Determine the [x, y] coordinate at the center of the cell enclosing the given text.  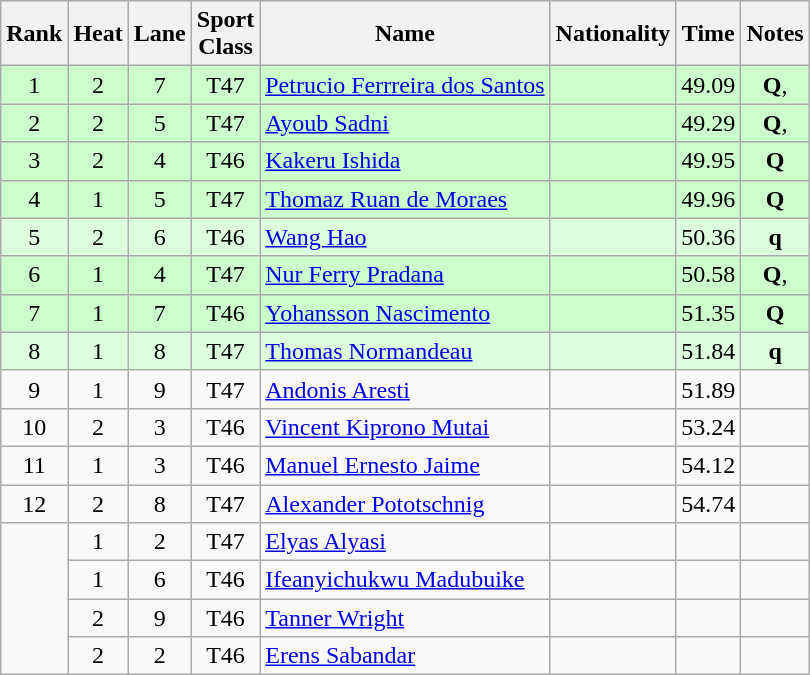
Alexander Pototschnig [405, 503]
Wang Hao [405, 237]
Petrucio Ferrreira dos Santos [405, 85]
10 [34, 427]
Heat [98, 34]
Manuel Ernesto Jaime [405, 465]
Vincent Kiprono Mutai [405, 427]
12 [34, 503]
Nur Ferry Pradana [405, 275]
51.35 [708, 313]
49.09 [708, 85]
Thomaz Ruan de Moraes [405, 199]
Notes [775, 34]
49.95 [708, 161]
50.58 [708, 275]
50.36 [708, 237]
49.96 [708, 199]
Tanner Wright [405, 618]
Time [708, 34]
Thomas Normandeau [405, 351]
51.84 [708, 351]
Rank [34, 34]
Kakeru Ishida [405, 161]
Andonis Aresti [405, 389]
Name [405, 34]
Erens Sabandar [405, 656]
11 [34, 465]
Nationality [613, 34]
Ifeanyichukwu Madubuike [405, 580]
Elyas Alyasi [405, 542]
54.12 [708, 465]
51.89 [708, 389]
54.74 [708, 503]
53.24 [708, 427]
SportClass [225, 34]
Ayoub Sadni [405, 123]
49.29 [708, 123]
Lane [160, 34]
Yohansson Nascimento [405, 313]
